Detect which cell encompasses the target text, then output its [X, Y] center coordinate. 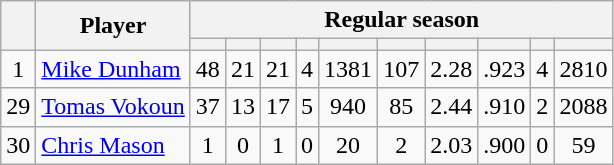
940 [348, 107]
30 [18, 145]
5 [308, 107]
.900 [504, 145]
13 [242, 107]
Player [114, 26]
.910 [504, 107]
Regular season [402, 20]
59 [584, 145]
2.28 [452, 69]
85 [402, 107]
2.44 [452, 107]
29 [18, 107]
Tomas Vokoun [114, 107]
48 [208, 69]
1381 [348, 69]
2.03 [452, 145]
17 [278, 107]
107 [402, 69]
.923 [504, 69]
Mike Dunham [114, 69]
20 [348, 145]
2088 [584, 107]
2810 [584, 69]
Chris Mason [114, 145]
37 [208, 107]
